Extract the (X, Y) coordinate from the center of the cell holding the provided text.  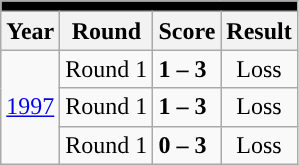
1997 (30, 107)
Round (106, 31)
Result (259, 31)
Score (187, 31)
0 – 3 (187, 145)
Year (30, 31)
